Detect which cell encompasses the target text, then output its (x, y) center coordinate. 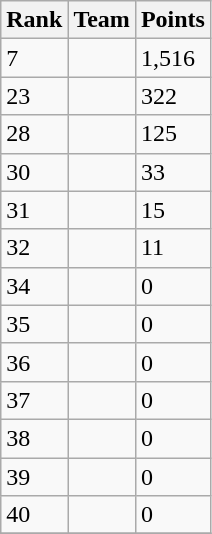
40 (34, 515)
30 (34, 172)
31 (34, 210)
35 (34, 324)
23 (34, 96)
1,516 (172, 58)
125 (172, 134)
7 (34, 58)
38 (34, 438)
28 (34, 134)
Rank (34, 20)
Points (172, 20)
11 (172, 248)
322 (172, 96)
36 (34, 362)
33 (172, 172)
15 (172, 210)
32 (34, 248)
39 (34, 477)
Team (102, 20)
37 (34, 400)
34 (34, 286)
